Capture the cell that displays the provided text and extract its [x, y] central coordinate. 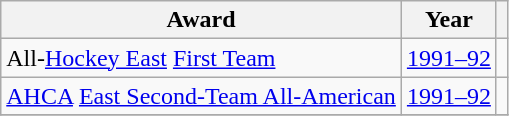
All-Hockey East First Team [202, 58]
Year [448, 20]
AHCA East Second-Team All-American [202, 96]
Award [202, 20]
